Find where the given text appears and provide that cell's center as [X, Y] coordinate. 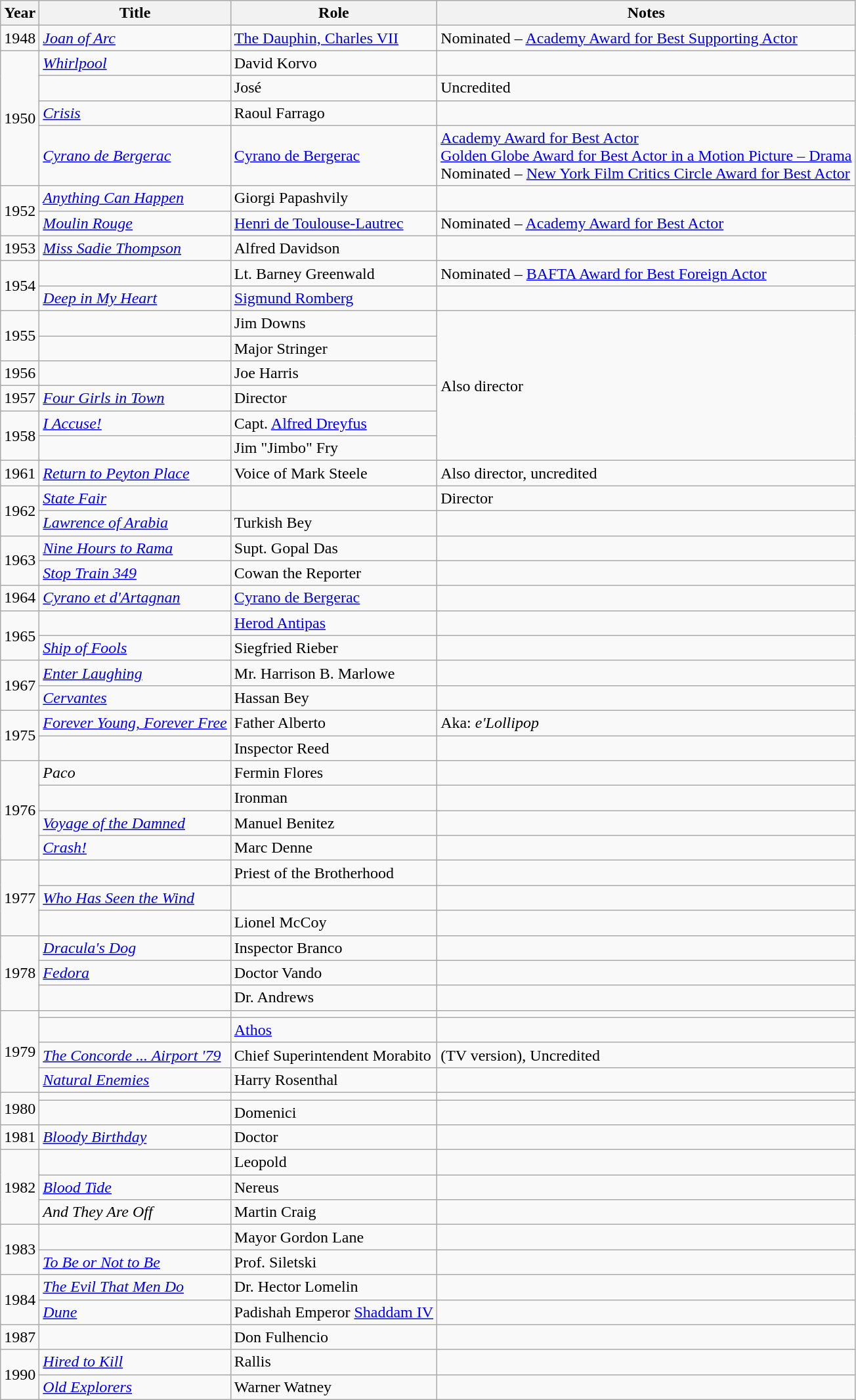
Fedora [135, 973]
1952 [20, 211]
1984 [20, 1300]
Mayor Gordon Lane [333, 1237]
Notes [646, 13]
Priest of the Brotherhood [333, 873]
Giorgi Papashvily [333, 198]
1963 [20, 561]
1955 [20, 335]
Leopold [333, 1162]
Fermin Flores [333, 773]
Voyage of the Damned [135, 823]
Joan of Arc [135, 38]
1975 [20, 735]
State Fair [135, 498]
Paco [135, 773]
1958 [20, 436]
Crisis [135, 113]
Year [20, 13]
Harry Rosenthal [333, 1080]
1979 [20, 1051]
Enter Laughing [135, 673]
Nominated – BAFTA Award for Best Foreign Actor [646, 273]
José [333, 88]
Old Explorers [135, 1387]
Aka: e'Lollipop [646, 723]
Title [135, 13]
Athos [333, 1030]
Martin Craig [333, 1212]
Who Has Seen the Wind [135, 898]
Cervantes [135, 698]
Don Fulhencio [333, 1337]
Inspector Reed [333, 748]
1950 [20, 118]
Uncredited [646, 88]
Nominated – Academy Award for Best Actor [646, 223]
1957 [20, 398]
Warner Watney [333, 1387]
Turkish Bey [333, 523]
Lawrence of Arabia [135, 523]
1977 [20, 898]
Also director [646, 385]
Herod Antipas [333, 623]
1961 [20, 473]
1954 [20, 286]
1964 [20, 598]
Mr. Harrison B. Marlowe [333, 673]
Siegfried Rieber [333, 648]
1982 [20, 1187]
Nominated – Academy Award for Best Supporting Actor [646, 38]
1956 [20, 373]
Doctor Vando [333, 973]
The Evil That Men Do [135, 1287]
1962 [20, 511]
Stop Train 349 [135, 573]
Hassan Bey [333, 698]
Role [333, 13]
Miss Sadie Thompson [135, 248]
1967 [20, 685]
Return to Peyton Place [135, 473]
Also director, uncredited [646, 473]
Jim Downs [333, 323]
The Dauphin, Charles VII [333, 38]
Lt. Barney Greenwald [333, 273]
1983 [20, 1250]
Padishah Emperor Shaddam IV [333, 1312]
Rallis [333, 1362]
David Korvo [333, 63]
Joe Harris [333, 373]
Forever Young, Forever Free [135, 723]
Sigmund Romberg [333, 298]
Whirlpool [135, 63]
Marc Denne [333, 848]
Jim "Jimbo" Fry [333, 448]
Raoul Farrago [333, 113]
Cowan the Reporter [333, 573]
Dune [135, 1312]
1953 [20, 248]
Inspector Branco [333, 948]
Nereus [333, 1187]
1981 [20, 1137]
Dr. Andrews [333, 998]
Prof. Siletski [333, 1262]
1976 [20, 811]
1948 [20, 38]
1990 [20, 1374]
Natural Enemies [135, 1080]
Alfred Davidson [333, 248]
Blood Tide [135, 1187]
Chief Superintendent Morabito [333, 1055]
To Be or Not to Be [135, 1262]
Voice of Mark Steele [333, 473]
1965 [20, 635]
Moulin Rouge [135, 223]
(TV version), Uncredited [646, 1055]
Dr. Hector Lomelin [333, 1287]
Bloody Birthday [135, 1137]
Crash! [135, 848]
I Accuse! [135, 423]
Capt. Alfred Dreyfus [333, 423]
Ironman [333, 798]
Father Alberto [333, 723]
Nine Hours to Rama [135, 548]
Manuel Benitez [333, 823]
Major Stringer [333, 349]
Deep in My Heart [135, 298]
1978 [20, 973]
Hired to Kill [135, 1362]
Anything Can Happen [135, 198]
Cyrano et d'Artagnan [135, 598]
Supt. Gopal Das [333, 548]
1980 [20, 1108]
Dracula's Dog [135, 948]
Domenici [333, 1113]
Lionel McCoy [333, 923]
The Concorde ... Airport '79 [135, 1055]
Four Girls in Town [135, 398]
1987 [20, 1337]
And They Are Off [135, 1212]
Ship of Fools [135, 648]
Henri de Toulouse-Lautrec [333, 223]
Doctor [333, 1137]
